Pinpoint the cell where the given text exists, returning its (X, Y) midpoint coordinate. 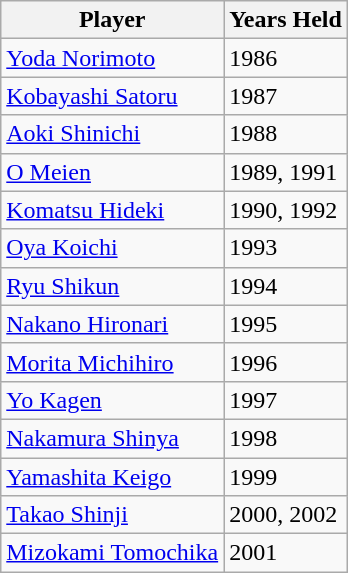
1997 (286, 400)
1993 (286, 248)
1994 (286, 286)
1986 (286, 58)
1996 (286, 362)
Kobayashi Satoru (112, 96)
Nakamura Shinya (112, 438)
2001 (286, 553)
Komatsu Hideki (112, 210)
Mizokami Tomochika (112, 553)
Yoda Norimoto (112, 58)
1995 (286, 324)
Yo Kagen (112, 400)
1988 (286, 134)
Years Held (286, 20)
Ryu Shikun (112, 286)
1987 (286, 96)
O Meien (112, 172)
Oya Koichi (112, 248)
Nakano Hironari (112, 324)
1999 (286, 477)
Player (112, 20)
2000, 2002 (286, 515)
Yamashita Keigo (112, 477)
Morita Michihiro (112, 362)
1990, 1992 (286, 210)
1989, 1991 (286, 172)
Aoki Shinichi (112, 134)
Takao Shinji (112, 515)
1998 (286, 438)
